Locate the cell with the specified text and output its [X, Y] center coordinate. 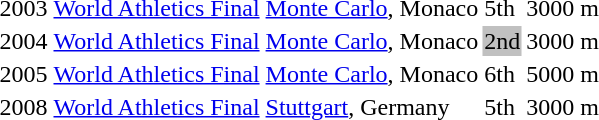
2nd [502, 41]
6th [502, 74]
